Find where the given text appears and provide that cell's center as [x, y] coordinate. 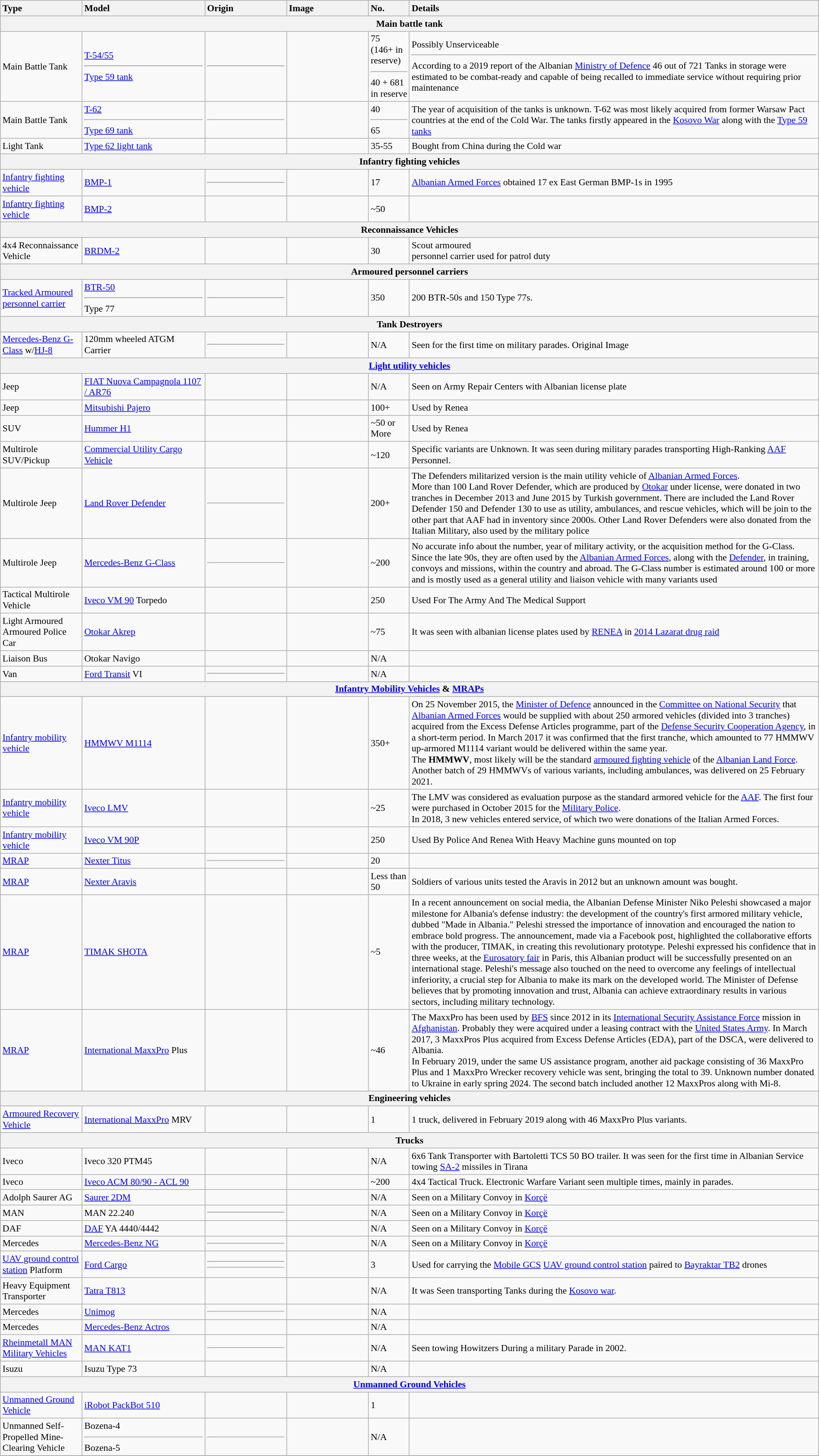
40 65 [389, 120]
HMMWV M1114 [143, 743]
Used By Police And Renea With Heavy Machine guns mounted on top [614, 839]
350+ [389, 743]
120mm wheeled ATGM Carrier [143, 345]
Infantry fighting vehicles [409, 161]
Tracked Armoured personnel carrier [41, 298]
100+ [389, 408]
Engineering vehicles [409, 1098]
Liaison Bus [41, 658]
Type 62 light tank [143, 146]
4x4 Reconnaissance Vehicle [41, 250]
Origin [245, 8]
Multirole SUV/Pickup [41, 455]
Tank Destroyers [409, 324]
Ford Transit VI [143, 674]
Details [614, 8]
Nexter Aravis [143, 882]
TIMAK SHOTA [143, 952]
Otokar Navigo [143, 658]
Light utility vehicles [409, 366]
Rheinmetall MAN Military Vehicles [41, 1348]
Infantry Mobility Vehicles & MRAPs [409, 689]
Mitsubishi Pajero [143, 408]
~50 or More [389, 428]
T-54/55 Type 59 tank [143, 66]
FIAT Nuova Campagnola 1107 / AR76 [143, 387]
Unmanned Ground Vehicles [409, 1384]
Light Armoured Armoured Police Car [41, 632]
BMP-2 [143, 209]
Ford Cargo [143, 1264]
It was seen with albanian license plates used by RENEA in 2014 Lazarat drug raid [614, 632]
Van [41, 674]
~75 [389, 632]
Adolph Saurer AG [41, 1197]
Commercial Utility Cargo Vehicle [143, 455]
Hummer H1 [143, 428]
Tatra T813 [143, 1291]
200 BTR-50s and 150 Type 77s. [614, 298]
Seen for the first time on military parades. Original Image [614, 345]
Iveco ACM 80/90 - ACL 90 [143, 1182]
17 [389, 182]
6x6 Tank Transporter with Bartoletti TCS 50 BO trailer. It was seen for the first time in Albanian Service towing SA-2 missiles in Tirana [614, 1161]
Iveco 320 PTM45 [143, 1161]
It was Seen transporting Tanks during the Kosovo war. [614, 1291]
Armoured personnel carriers [409, 272]
Heavy Equipment Transporter [41, 1291]
Unmanned Ground Vehicle [41, 1405]
Otokar Akrep [143, 632]
~25 [389, 808]
Main battle tank [409, 23]
Albanian Armed Forces obtained 17 ex East German BMP-1s in 1995 [614, 182]
Seen on Army Repair Centers with Albanian license plate [614, 387]
20 [389, 861]
MAN [41, 1213]
Mercedes-Benz NG [143, 1244]
iRobot PackBot 510 [143, 1405]
Reconnaissance Vehicles [409, 230]
Isuzu Type 73 [143, 1369]
Type [41, 8]
Unimog [143, 1312]
Specific variants are Unknown. It was seen during military parades transporting High-Ranking AAF Personnel. [614, 455]
Mercedes-Benz Actros [143, 1327]
Armoured Recovery Vehicle [41, 1119]
Iveco VM 90P [143, 839]
SUV [41, 428]
Unmanned Self-Propelled Mine-Clearing Vehicle [41, 1437]
4x4 Tactical Truck. Electronic Warfare Variant seen multiple times, mainly in parades. [614, 1182]
Nexter Titus [143, 861]
Seen towing Howitzers During a military Parade in 2002. [614, 1348]
350 [389, 298]
Tactical Multirole Vehicle [41, 600]
No. [389, 8]
Soldiers of various units tested the Aravis in 2012 but an unknown amount was bought. [614, 882]
Mercedes-Benz G-Class [143, 563]
Mercedes-Benz G-Class w/HJ-8 [41, 345]
~120 [389, 455]
Used For The Army And The Medical Support [614, 600]
Land Rover Defender [143, 503]
BRDM-2 [143, 250]
Iveco VM 90 Torpedo [143, 600]
BTR-50 Type 77 [143, 298]
Iveco LMV [143, 808]
Isuzu [41, 1369]
30 [389, 250]
Trucks [409, 1140]
~5 [389, 952]
DAF YA 4440/4442 [143, 1228]
Scout armouredpersonnel carrier used for patrol duty [614, 250]
Image [327, 8]
Light Tank [41, 146]
Saurer 2DM [143, 1197]
3 [389, 1264]
Used for carrying the Mobile GCS UAV ground control station paired to Bayraktar TB2 drones [614, 1264]
~50 [389, 209]
1 truck, delivered in February 2019 along with 46 MaxxPro Plus variants. [614, 1119]
UAV ground control station Platform [41, 1264]
~46 [389, 1050]
DAF [41, 1228]
MAN KAT1 [143, 1348]
35-55 [389, 146]
Bozena-4 Bozena-5 [143, 1437]
Bought from China during the Cold war [614, 146]
International MaxxPro MRV [143, 1119]
Model [143, 8]
MAN 22.240 [143, 1213]
Less than 50 [389, 882]
T-62 Type 69 tank [143, 120]
75(146+ in reserve) 40 + 681 in reserve [389, 66]
International MaxxPro Plus [143, 1050]
BMP-1 [143, 182]
200+ [389, 503]
